Find where the given text appears and provide that cell's center as (x, y) coordinate. 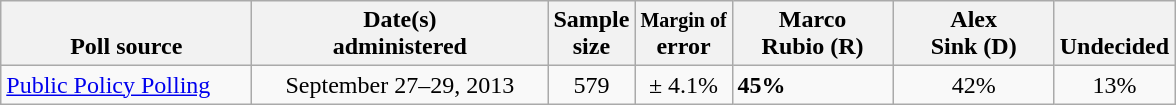
Undecided (1114, 34)
Margin oferror (684, 34)
± 4.1% (684, 85)
42% (974, 85)
MarcoRubio (R) (812, 34)
Date(s)administered (400, 34)
Poll source (126, 34)
13% (1114, 85)
45% (812, 85)
Samplesize (592, 34)
Public Policy Polling (126, 85)
Alex Sink (D) (974, 34)
579 (592, 85)
September 27–29, 2013 (400, 85)
